Determine the [X, Y] coordinate at the center of the cell enclosing the given text.  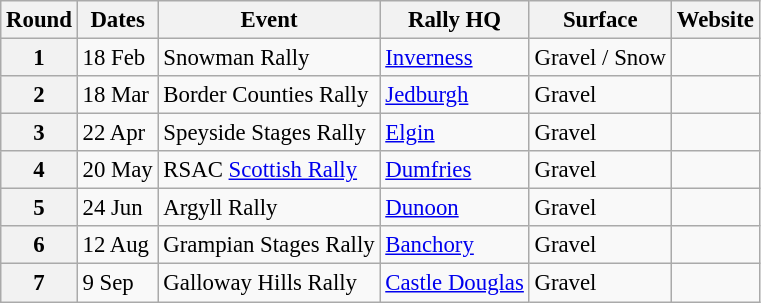
1 [39, 58]
Surface [600, 20]
3 [39, 133]
5 [39, 208]
Elgin [454, 133]
Castle Douglas [454, 283]
RSAC Scottish Rally [269, 170]
18 Feb [118, 58]
24 Jun [118, 208]
9 Sep [118, 283]
Inverness [454, 58]
12 Aug [118, 245]
6 [39, 245]
Grampian Stages Rally [269, 245]
Speyside Stages Rally [269, 133]
18 Mar [118, 95]
Dates [118, 20]
Dumfries [454, 170]
Galloway Hills Rally [269, 283]
Event [269, 20]
Gravel / Snow [600, 58]
4 [39, 170]
Jedburgh [454, 95]
2 [39, 95]
Banchory [454, 245]
22 Apr [118, 133]
Website [715, 20]
20 May [118, 170]
Rally HQ [454, 20]
Snowman Rally [269, 58]
Round [39, 20]
Dunoon [454, 208]
Border Counties Rally [269, 95]
7 [39, 283]
Argyll Rally [269, 208]
